Determine the (X, Y) coordinate at the center of the cell enclosing the given text.  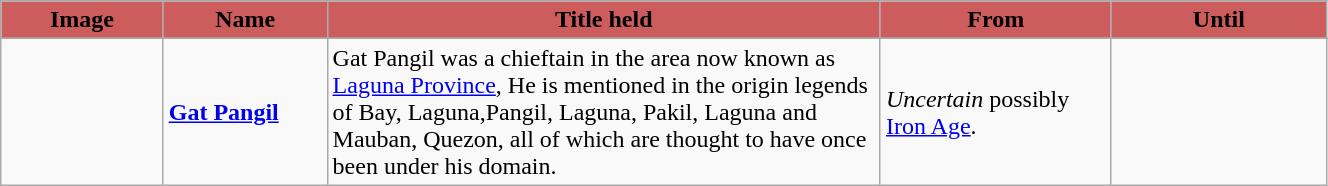
Image (82, 20)
From (996, 20)
Name (245, 20)
Title held (604, 20)
Until (1218, 20)
Uncertain possibly Iron Age. (996, 112)
Gat Pangil (245, 112)
